Return (x, y) of the center of cell containing provided text 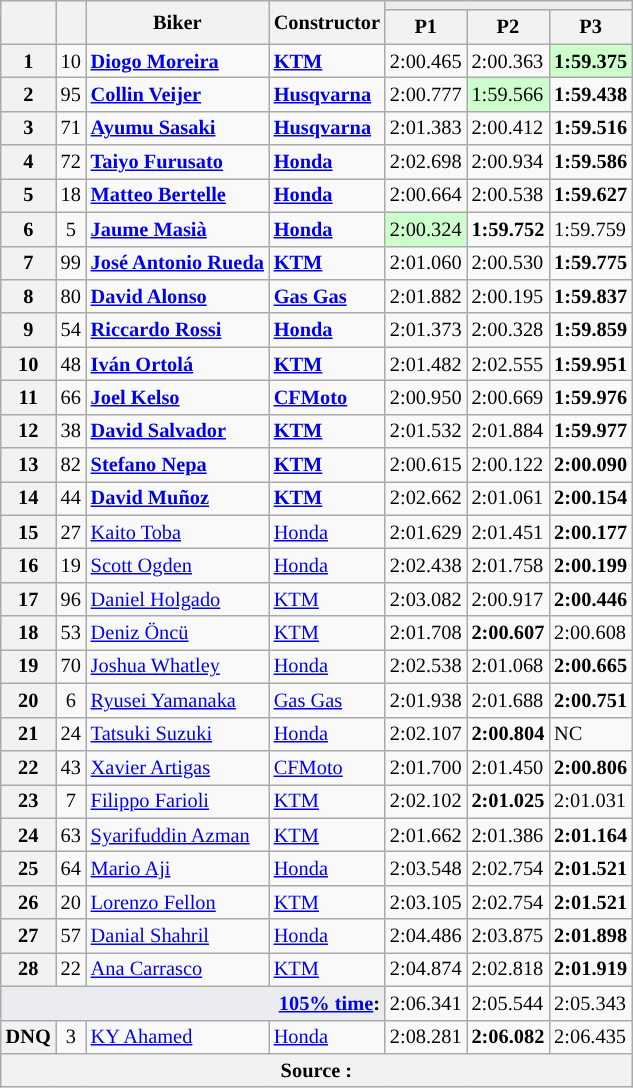
16 (28, 565)
Danial Shahril (178, 936)
2:01.383 (426, 128)
Stefano Nepa (178, 465)
2:00.950 (426, 397)
14 (28, 498)
2:00.154 (590, 498)
21 (28, 734)
54 (71, 330)
Deniz Öncü (178, 633)
P1 (426, 27)
Collin Veijer (178, 94)
1 (28, 61)
63 (71, 835)
28 (28, 969)
2:03.082 (426, 599)
2:00.530 (508, 263)
2:00.934 (508, 162)
2:01.451 (508, 532)
25 (28, 868)
2:02.662 (426, 498)
2:01.898 (590, 936)
Syarifuddin Azman (178, 835)
82 (71, 465)
1:59.977 (590, 431)
105% time: (193, 1003)
2:00.324 (426, 229)
KY Ahamed (178, 1037)
2:00.177 (590, 532)
2:06.082 (508, 1037)
Ayumu Sasaki (178, 128)
2:00.669 (508, 397)
2:01.700 (426, 767)
96 (71, 599)
Mario Aji (178, 868)
2:01.450 (508, 767)
2:00.465 (426, 61)
2:00.446 (590, 599)
Iván Ortolá (178, 364)
2:00.917 (508, 599)
1:59.375 (590, 61)
NC (590, 734)
2 (28, 94)
1:59.752 (508, 229)
P3 (590, 27)
2:01.060 (426, 263)
64 (71, 868)
95 (71, 94)
2:03.105 (426, 902)
2:02.107 (426, 734)
Daniel Holgado (178, 599)
P2 (508, 27)
2:00.195 (508, 296)
1:59.627 (590, 195)
12 (28, 431)
Source : (316, 1070)
2:01.758 (508, 565)
2:00.412 (508, 128)
2:01.662 (426, 835)
66 (71, 397)
17 (28, 599)
2:00.665 (590, 666)
David Alonso (178, 296)
13 (28, 465)
2:01.629 (426, 532)
2:00.607 (508, 633)
2:03.875 (508, 936)
11 (28, 397)
2:01.386 (508, 835)
43 (71, 767)
Riccardo Rossi (178, 330)
2:01.938 (426, 700)
Matteo Bertelle (178, 195)
2:01.919 (590, 969)
Scott Ogden (178, 565)
72 (71, 162)
José Antonio Rueda (178, 263)
2:01.373 (426, 330)
Xavier Artigas (178, 767)
Constructor (327, 22)
1:59.951 (590, 364)
26 (28, 902)
2:01.884 (508, 431)
1:59.566 (508, 94)
2:02.818 (508, 969)
1:59.759 (590, 229)
2:02.698 (426, 162)
99 (71, 263)
57 (71, 936)
2:03.548 (426, 868)
2:00.806 (590, 767)
2:01.688 (508, 700)
David Salvador (178, 431)
2:02.102 (426, 801)
2:00.538 (508, 195)
2:01.031 (590, 801)
2:00.804 (508, 734)
Kaito Toba (178, 532)
Lorenzo Fellon (178, 902)
2:04.486 (426, 936)
80 (71, 296)
Ana Carrasco (178, 969)
2:04.874 (426, 969)
2:00.328 (508, 330)
2:02.538 (426, 666)
2:00.199 (590, 565)
2:01.025 (508, 801)
Joshua Whatley (178, 666)
Tatsuki Suzuki (178, 734)
2:01.164 (590, 835)
1:59.438 (590, 94)
1:59.516 (590, 128)
2:00.363 (508, 61)
15 (28, 532)
2:01.068 (508, 666)
1:59.859 (590, 330)
4 (28, 162)
2:02.438 (426, 565)
Biker (178, 22)
1:59.976 (590, 397)
2:02.555 (508, 364)
1:59.837 (590, 296)
8 (28, 296)
David Muñoz (178, 498)
2:06.341 (426, 1003)
71 (71, 128)
44 (71, 498)
2:01.532 (426, 431)
9 (28, 330)
2:00.777 (426, 94)
2:01.882 (426, 296)
48 (71, 364)
23 (28, 801)
Ryusei Yamanaka (178, 700)
Diogo Moreira (178, 61)
1:59.775 (590, 263)
2:08.281 (426, 1037)
1:59.586 (590, 162)
2:01.061 (508, 498)
53 (71, 633)
Filippo Farioli (178, 801)
2:00.664 (426, 195)
2:00.751 (590, 700)
Jaume Masià (178, 229)
2:00.608 (590, 633)
2:00.615 (426, 465)
Taiyo Furusato (178, 162)
2:05.343 (590, 1003)
2:01.708 (426, 633)
2:00.122 (508, 465)
Joel Kelso (178, 397)
2:05.544 (508, 1003)
2:06.435 (590, 1037)
2:00.090 (590, 465)
70 (71, 666)
2:01.482 (426, 364)
38 (71, 431)
DNQ (28, 1037)
